Find where the given text appears and provide that cell's center as (X, Y) coordinate. 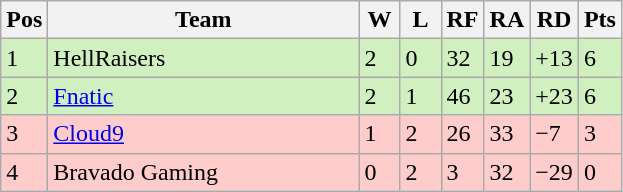
−7 (554, 134)
RA (507, 20)
HellRaisers (204, 58)
33 (507, 134)
4 (24, 172)
Cloud9 (204, 134)
Fnatic (204, 96)
26 (462, 134)
−29 (554, 172)
+23 (554, 96)
Pos (24, 20)
19 (507, 58)
W (380, 20)
Team (204, 20)
46 (462, 96)
Bravado Gaming (204, 172)
RD (554, 20)
L (420, 20)
23 (507, 96)
Pts (600, 20)
RF (462, 20)
+13 (554, 58)
